Scan for the cell matching the given text and deliver its (x, y) coordinate at center. 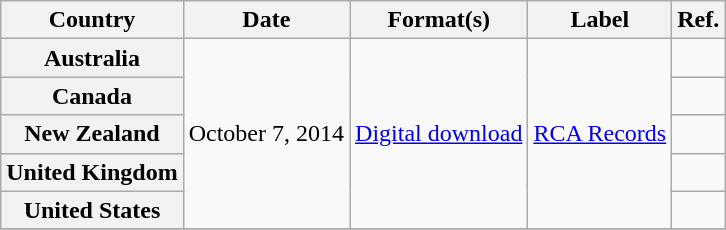
Label (600, 20)
Date (266, 20)
Ref. (698, 20)
Digital download (439, 134)
October 7, 2014 (266, 134)
United States (92, 210)
Canada (92, 96)
United Kingdom (92, 172)
RCA Records (600, 134)
Australia (92, 58)
Format(s) (439, 20)
Country (92, 20)
New Zealand (92, 134)
